Scan for the cell matching the given text and deliver its (X, Y) coordinate at center. 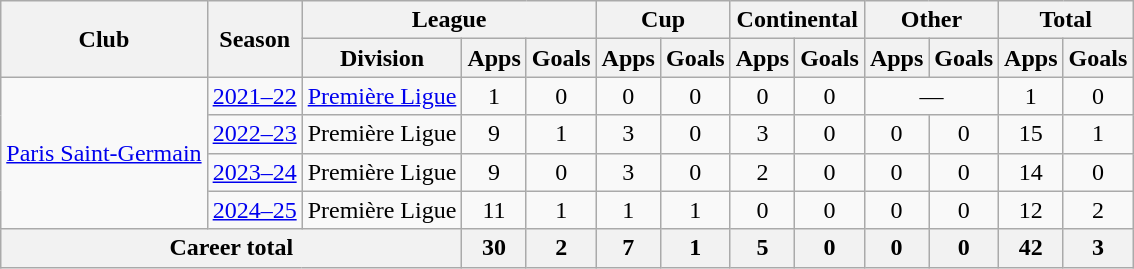
14 (1031, 172)
11 (494, 210)
7 (628, 248)
Club (104, 39)
2021–22 (254, 96)
Cup (663, 20)
Paris Saint-Germain (104, 153)
5 (762, 248)
Other (931, 20)
Career total (232, 248)
30 (494, 248)
Division (382, 58)
Continental (797, 20)
Total (1066, 20)
Season (254, 39)
42 (1031, 248)
2023–24 (254, 172)
— (931, 96)
15 (1031, 134)
2024–25 (254, 210)
League (449, 20)
12 (1031, 210)
2022–23 (254, 134)
